Output the (X, Y) coordinate of the center of the cell containing the given text.  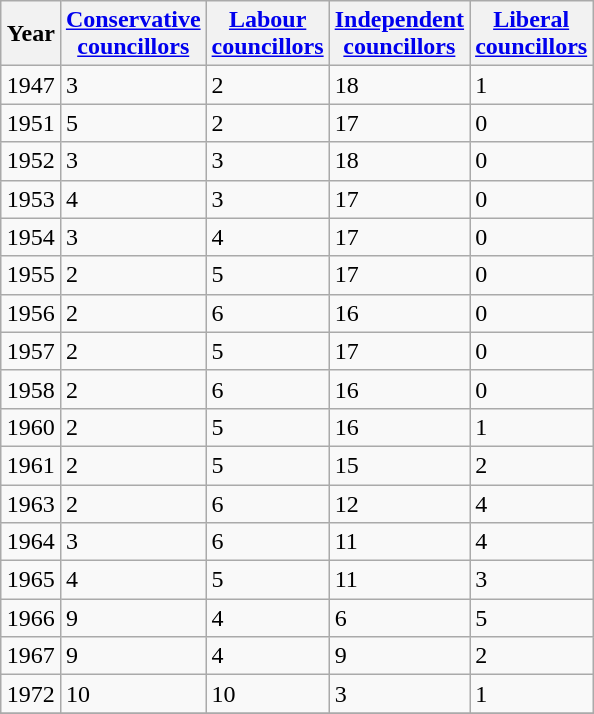
1957 (30, 351)
1958 (30, 389)
Independentcouncillors (399, 34)
1955 (30, 275)
15 (399, 465)
Liberalcouncillors (532, 34)
1953 (30, 199)
1952 (30, 161)
1963 (30, 503)
1960 (30, 427)
Conservativecouncillors (133, 34)
1956 (30, 313)
Labourcouncillors (268, 34)
12 (399, 503)
1951 (30, 123)
1967 (30, 656)
1966 (30, 618)
1972 (30, 694)
1965 (30, 580)
1954 (30, 237)
Year (30, 34)
1947 (30, 85)
1964 (30, 542)
1961 (30, 465)
